Search for the cell housing the specified text and yield its (X, Y) center coordinate. 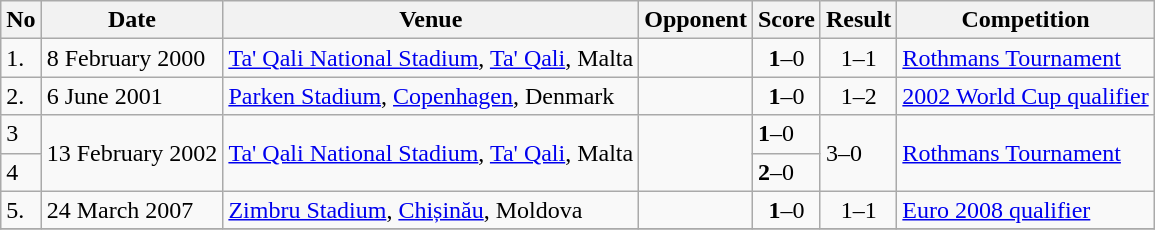
No (21, 20)
24 March 2007 (132, 210)
Venue (431, 20)
4 (21, 172)
1. (21, 58)
Competition (1026, 20)
3 (21, 134)
Zimbru Stadium, Chișinău, Moldova (431, 210)
13 February 2002 (132, 153)
2. (21, 96)
Euro 2008 qualifier (1026, 210)
Score (786, 20)
8 February 2000 (132, 58)
5. (21, 210)
6 June 2001 (132, 96)
Parken Stadium, Copenhagen, Denmark (431, 96)
Result (858, 20)
1–2 (858, 96)
Date (132, 20)
Opponent (696, 20)
2002 World Cup qualifier (1026, 96)
3–0 (858, 153)
2–0 (786, 172)
